Extract the (X, Y) coordinate from the center of the cell holding the provided text.  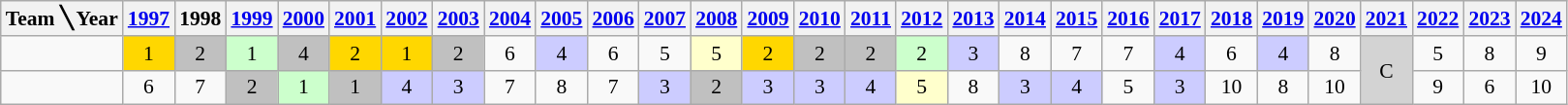
2015 (1077, 18)
C (1387, 70)
2001 (354, 18)
2002 (407, 18)
2009 (767, 18)
2000 (304, 18)
2017 (1180, 18)
1997 (149, 18)
2020 (1335, 18)
2012 (922, 18)
2010 (819, 18)
2016 (1127, 18)
2013 (972, 18)
1998 (200, 18)
2007 (664, 18)
1999 (252, 18)
2014 (1025, 18)
2011 (871, 18)
2003 (459, 18)
2023 (1490, 18)
2008 (717, 18)
2004 (509, 18)
2005 (562, 18)
2019 (1282, 18)
2022 (1437, 18)
Team ╲ Year (62, 18)
2006 (612, 18)
2021 (1387, 18)
2024 (1542, 18)
2018 (1232, 18)
